Search for the cell housing the specified text and yield its [x, y] center coordinate. 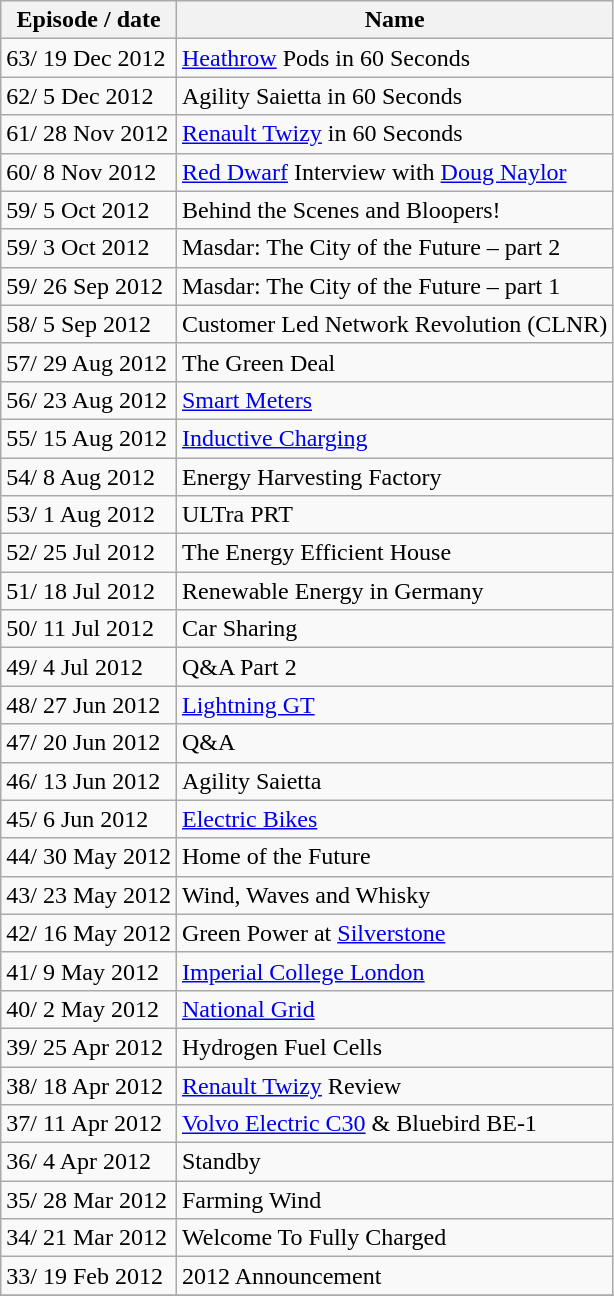
Green Power at Silverstone [394, 933]
Q&A Part 2 [394, 667]
63/ 19 Dec 2012 [89, 58]
46/ 13 Jun 2012 [89, 781]
34/ 21 Mar 2012 [89, 1238]
Episode / date [89, 20]
53/ 1 Aug 2012 [89, 515]
38/ 18 Apr 2012 [89, 1085]
54/ 8 Aug 2012 [89, 477]
ULTra PRT [394, 515]
57/ 29 Aug 2012 [89, 362]
Lightning GT [394, 705]
Car Sharing [394, 629]
59/ 3 Oct 2012 [89, 248]
48/ 27 Jun 2012 [89, 705]
41/ 9 May 2012 [89, 971]
61/ 28 Nov 2012 [89, 134]
Masdar: The City of the Future – part 2 [394, 248]
Home of the Future [394, 857]
Imperial College London [394, 971]
Masdar: The City of the Future – part 1 [394, 286]
Electric Bikes [394, 819]
Agility Saietta in 60 Seconds [394, 96]
35/ 28 Mar 2012 [89, 1200]
59/ 26 Sep 2012 [89, 286]
50/ 11 Jul 2012 [89, 629]
Energy Harvesting Factory [394, 477]
40/ 2 May 2012 [89, 1009]
The Energy Efficient House [394, 553]
2012 Announcement [394, 1276]
Smart Meters [394, 400]
Standby [394, 1162]
47/ 20 Jun 2012 [89, 743]
Welcome To Fully Charged [394, 1238]
62/ 5 Dec 2012 [89, 96]
49/ 4 Jul 2012 [89, 667]
Wind, Waves and Whisky [394, 895]
36/ 4 Apr 2012 [89, 1162]
42/ 16 May 2012 [89, 933]
58/ 5 Sep 2012 [89, 324]
51/ 18 Jul 2012 [89, 591]
Q&A [394, 743]
45/ 6 Jun 2012 [89, 819]
Agility Saietta [394, 781]
Customer Led Network Revolution (CLNR) [394, 324]
44/ 30 May 2012 [89, 857]
59/ 5 Oct 2012 [89, 210]
Behind the Scenes and Bloopers! [394, 210]
43/ 23 May 2012 [89, 895]
56/ 23 Aug 2012 [89, 400]
Renault Twizy Review [394, 1085]
Heathrow Pods in 60 Seconds [394, 58]
Name [394, 20]
Inductive Charging [394, 438]
National Grid [394, 1009]
Red Dwarf Interview with Doug Naylor [394, 172]
33/ 19 Feb 2012 [89, 1276]
55/ 15 Aug 2012 [89, 438]
Hydrogen Fuel Cells [394, 1047]
Farming Wind [394, 1200]
52/ 25 Jul 2012 [89, 553]
39/ 25 Apr 2012 [89, 1047]
The Green Deal [394, 362]
Volvo Electric C30 & Bluebird BE-1 [394, 1124]
60/ 8 Nov 2012 [89, 172]
37/ 11 Apr 2012 [89, 1124]
Renewable Energy in Germany [394, 591]
Renault Twizy in 60 Seconds [394, 134]
